Scan for the cell matching the given text and deliver its (x, y) coordinate at center. 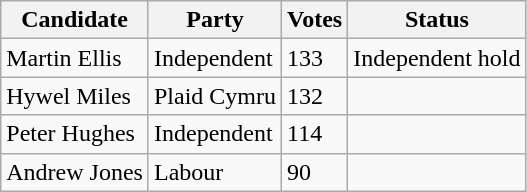
Plaid Cymru (214, 96)
Andrew Jones (75, 172)
90 (315, 172)
Peter Hughes (75, 134)
132 (315, 96)
Votes (315, 20)
Candidate (75, 20)
Status (437, 20)
133 (315, 58)
114 (315, 134)
Labour (214, 172)
Martin Ellis (75, 58)
Independent hold (437, 58)
Hywel Miles (75, 96)
Party (214, 20)
